Extract the [x, y] coordinate from the center of the cell holding the provided text.  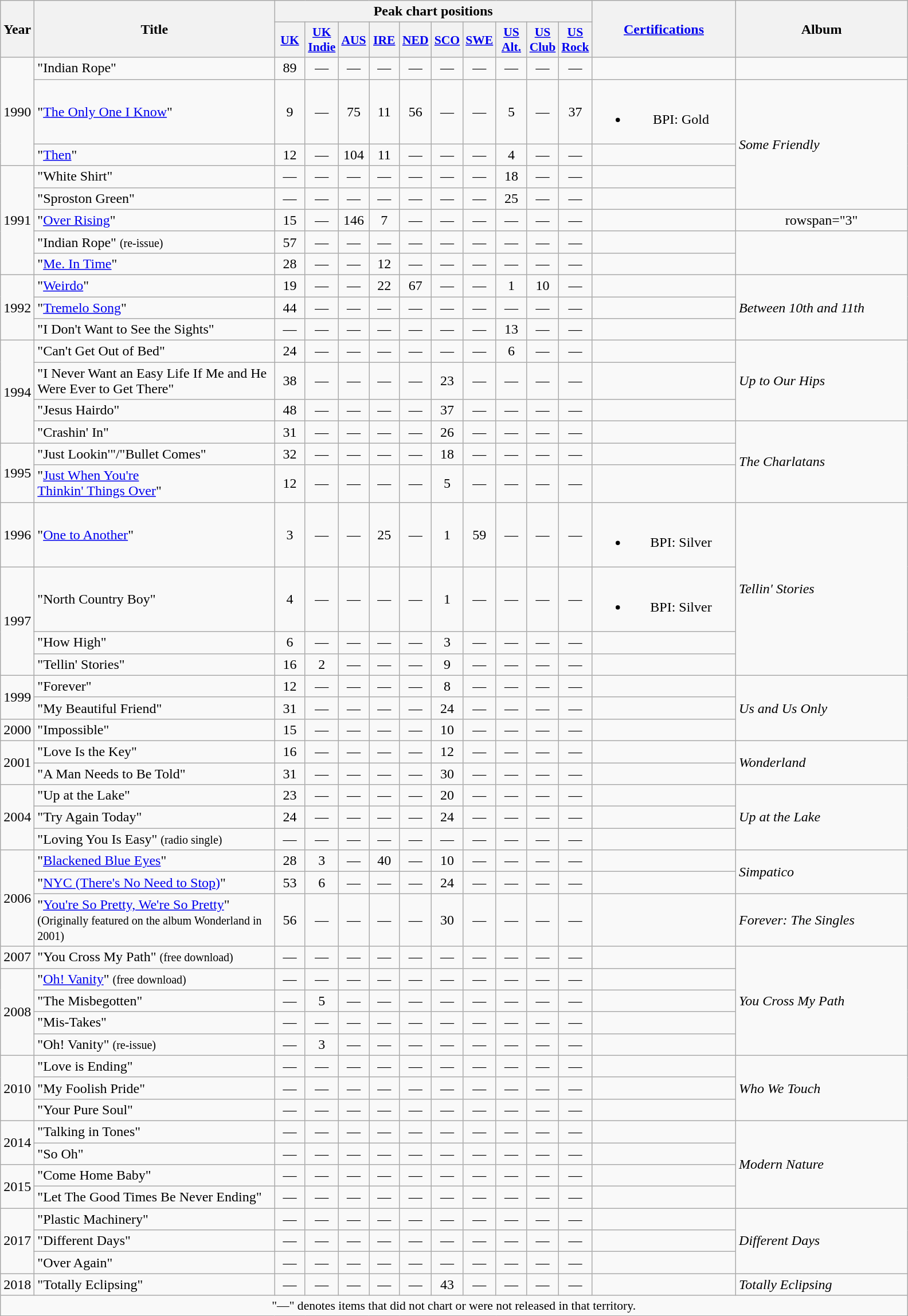
2007 [17, 957]
"You Cross My Path" (free download) [155, 957]
Tellin' Stories [822, 589]
rowspan="3" [822, 220]
38 [290, 381]
"Crashin' In" [155, 432]
Forever: The Singles [822, 920]
"Indian Rope" (re-issue) [155, 242]
"Over Again" [155, 1263]
"NYC (There's No Need to Stop)" [155, 883]
"My Foolish Pride" [155, 1088]
Year [17, 29]
"How High" [155, 643]
1995 [17, 472]
44 [290, 308]
1990 [17, 111]
"I Never Want an Easy Life If Me and He Were Ever to Get There" [155, 381]
SWE [479, 40]
Totally Eclipsing [822, 1284]
Different Days [822, 1241]
USAlt. [511, 40]
Us and Us Only [822, 708]
75 [353, 111]
"North Country Boy" [155, 600]
19 [290, 285]
You Cross My Path [822, 1001]
Between 10th and 11th [822, 307]
"Plastic Machinery" [155, 1219]
NED [416, 40]
"Can't Get Out of Bed" [155, 351]
The Charlatans [822, 462]
IRE [384, 40]
"White Shirt" [155, 177]
"One to Another" [155, 534]
Modern Nature [822, 1164]
"Just Lookin'"/"Bullet Comes" [155, 454]
UK [290, 40]
BPI: Gold [664, 111]
48 [290, 410]
Wonderland [822, 762]
"Forever" [155, 686]
43 [447, 1284]
USClub [543, 40]
"So Oh" [155, 1154]
2000 [17, 730]
1991 [17, 220]
1999 [17, 697]
26 [447, 432]
"Love is Ending" [155, 1066]
Up at the Lake [822, 817]
2 [322, 664]
89 [290, 68]
"Indian Rope" [155, 68]
"Just When You'reThinkin' Things Over" [155, 484]
1997 [17, 621]
Album [822, 29]
"Oh! Vanity" (re-issue) [155, 1044]
Some Friendly [822, 144]
"Me. In Time" [155, 264]
2017 [17, 1241]
"Tremelo Song" [155, 308]
"You're So Pretty, We're So Pretty" (Originally featured on the album Wonderland in 2001) [155, 920]
146 [353, 220]
SCO [447, 40]
"My Beautiful Friend" [155, 708]
Simpatico [822, 872]
"Loving You Is Easy" (radio single) [155, 839]
Certifications [664, 29]
UKIndie [322, 40]
"The Misbegotten" [155, 1001]
Up to Our Hips [822, 381]
20 [447, 796]
2008 [17, 1012]
13 [511, 330]
"Blackened Blue Eyes" [155, 861]
7 [384, 220]
1994 [17, 392]
"Try Again Today" [155, 817]
40 [384, 861]
"Your Pure Soul" [155, 1110]
AUS [353, 40]
1992 [17, 307]
32 [290, 454]
"Sproston Green" [155, 198]
Title [155, 29]
104 [353, 155]
"Come Home Baby" [155, 1176]
"Tellin' Stories" [155, 664]
"Different Days" [155, 1241]
"I Don't Want to See the Sights" [155, 330]
"Over Rising" [155, 220]
Peak chart positions [433, 11]
"Up at the Lake" [155, 796]
"Impossible" [155, 730]
2010 [17, 1088]
1996 [17, 534]
2015 [17, 1186]
8 [447, 686]
2004 [17, 817]
2006 [17, 898]
59 [479, 534]
"Jesus Hairdo" [155, 410]
"—" denotes items that did not chart or were not released in that territory. [454, 1306]
Who We Touch [822, 1088]
"Mis-Takes" [155, 1023]
2014 [17, 1142]
2001 [17, 762]
"Then" [155, 155]
57 [290, 242]
"Weirdo" [155, 285]
"Love Is the Key" [155, 751]
"Talking in Tones" [155, 1131]
USRock [575, 40]
"Totally Eclipsing" [155, 1284]
"A Man Needs to Be Told" [155, 773]
22 [384, 285]
2018 [17, 1284]
"Let The Good Times Be Never Ending" [155, 1197]
"Oh! Vanity" (free download) [155, 979]
"The Only One I Know" [155, 111]
67 [416, 285]
53 [290, 883]
